Locate the cell with the specified text and output its (X, Y) center coordinate. 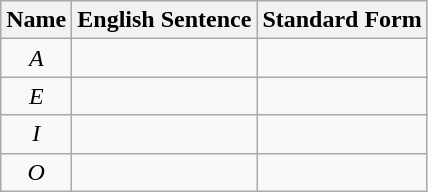
Name (36, 20)
E (36, 96)
O (36, 172)
English Sentence (164, 20)
Standard Form (342, 20)
I (36, 134)
A (36, 58)
